Find where the given text appears and provide that cell's center as [X, Y] coordinate. 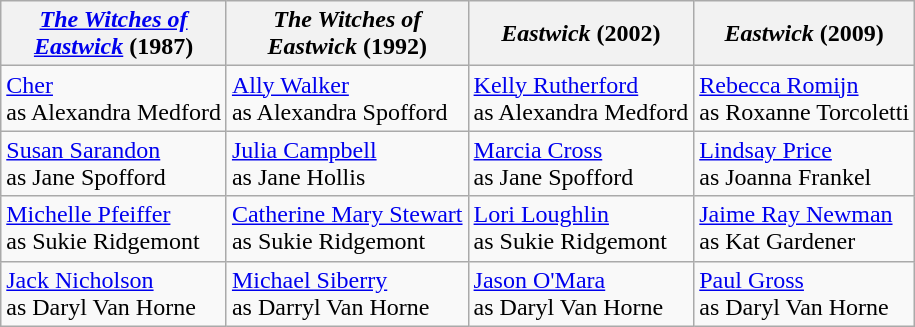
Eastwick (2002) [581, 34]
Susan Sarandon as Jane Spofford [114, 164]
Jaime Ray Newman as Kat Gardener [804, 228]
Julia Campbell as Jane Hollis [347, 164]
Marcia Cross as Jane Spofford [581, 164]
Catherine Mary Stewart as Sukie Ridgemont [347, 228]
The Witches ofEastwick (1992) [347, 34]
Jack Nicholson as Daryl Van Horne [114, 294]
Ally Walker as Alexandra Spofford [347, 98]
Paul Gross as Daryl Van Horne [804, 294]
Cher as Alexandra Medford [114, 98]
Rebecca Romijn as Roxanne Torcoletti [804, 98]
Jason O'Mara as Daryl Van Horne [581, 294]
Kelly Rutherford as Alexandra Medford [581, 98]
The Witches ofEastwick (1987) [114, 34]
Michael Siberry as Darryl Van Horne [347, 294]
Lindsay Price as Joanna Frankel [804, 164]
Eastwick (2009) [804, 34]
Michelle Pfeiffer as Sukie Ridgemont [114, 228]
Lori Loughlin as Sukie Ridgemont [581, 228]
